Scan for the cell matching the given text and deliver its [x, y] coordinate at center. 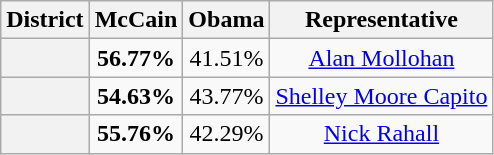
Shelley Moore Capito [382, 96]
Alan Mollohan [382, 58]
District [45, 20]
Representative [382, 20]
56.77% [136, 58]
McCain [136, 20]
Obama [226, 20]
41.51% [226, 58]
42.29% [226, 134]
Nick Rahall [382, 134]
43.77% [226, 96]
54.63% [136, 96]
55.76% [136, 134]
